Determine the (X, Y) coordinate at the center of the cell enclosing the given text.  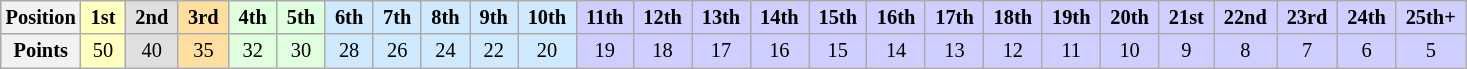
13th (721, 17)
16 (779, 51)
25th+ (1431, 17)
13 (954, 51)
26 (397, 51)
10 (1129, 51)
11th (604, 17)
6 (1366, 51)
24 (445, 51)
14 (896, 51)
22nd (1246, 17)
15th (838, 17)
40 (152, 51)
24th (1366, 17)
20th (1129, 17)
30 (301, 51)
17th (954, 17)
21st (1186, 17)
6th (349, 17)
5th (301, 17)
18 (662, 51)
7th (397, 17)
8th (445, 17)
Points (41, 51)
22 (494, 51)
8 (1246, 51)
9th (494, 17)
35 (203, 51)
12 (1013, 51)
2nd (152, 17)
15 (838, 51)
50 (104, 51)
3rd (203, 17)
19 (604, 51)
17 (721, 51)
Position (41, 17)
4th (253, 17)
28 (349, 51)
1st (104, 17)
10th (547, 17)
7 (1308, 51)
11 (1071, 51)
14th (779, 17)
16th (896, 17)
5 (1431, 51)
9 (1186, 51)
32 (253, 51)
18th (1013, 17)
23rd (1308, 17)
19th (1071, 17)
12th (662, 17)
20 (547, 51)
